Output the (X, Y) coordinate of the center of the cell containing the given text.  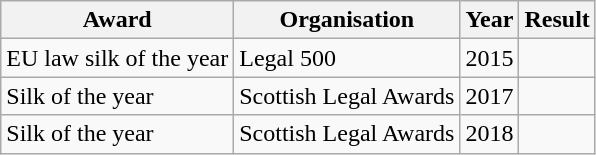
Result (557, 20)
EU law silk of the year (118, 58)
Legal 500 (347, 58)
Organisation (347, 20)
2017 (490, 96)
Award (118, 20)
Year (490, 20)
2018 (490, 134)
2015 (490, 58)
